Extract the [X, Y] coordinate from the center of the cell holding the provided text.  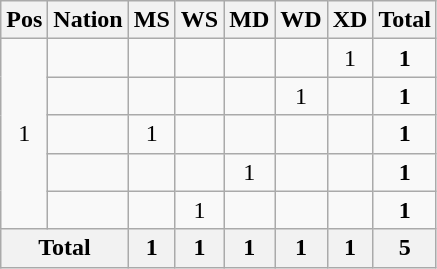
WS [199, 20]
XD [350, 20]
MD [250, 20]
Nation [88, 20]
5 [405, 248]
Pos [24, 20]
MS [152, 20]
WD [301, 20]
